Extract the [x, y] coordinate from the center of the cell holding the provided text.  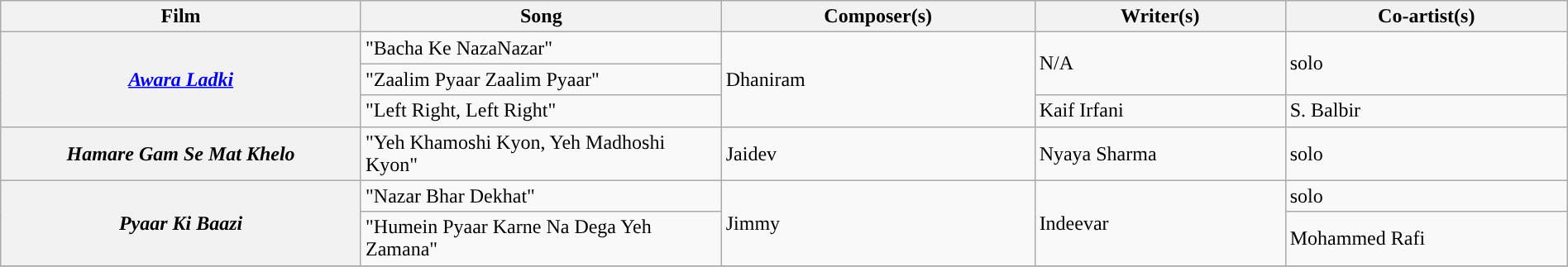
Co-artist(s) [1426, 17]
"Bacha Ke NazaNazar" [541, 48]
Song [541, 17]
"Zaalim Pyaar Zaalim Pyaar" [541, 79]
Dhaniram [878, 79]
Nyaya Sharma [1159, 154]
"Yeh Khamoshi Kyon, Yeh Madhoshi Kyon" [541, 154]
Jimmy [878, 223]
S. Balbir [1426, 111]
Indeevar [1159, 223]
"Nazar Bhar Dekhat" [541, 196]
Awara Ladki [181, 79]
Hamare Gam Se Mat Khelo [181, 154]
"Left Right, Left Right" [541, 111]
Writer(s) [1159, 17]
Film [181, 17]
"Humein Pyaar Karne Na Dega Yeh Zamana" [541, 238]
Composer(s) [878, 17]
Jaidev [878, 154]
Mohammed Rafi [1426, 238]
Pyaar Ki Baazi [181, 223]
N/A [1159, 64]
Kaif Irfani [1159, 111]
